Locate the cell with the specified text and output its [X, Y] center coordinate. 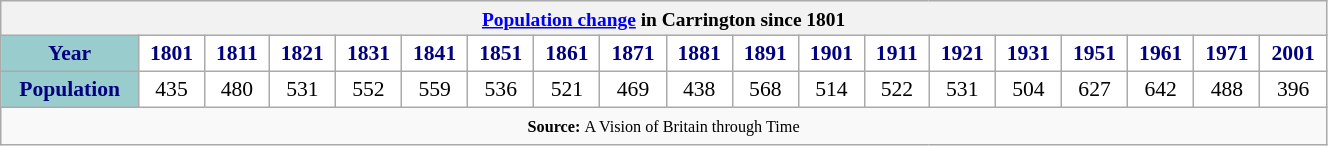
469 [633, 90]
559 [435, 90]
1931 [1028, 54]
504 [1028, 90]
1851 [501, 54]
642 [1161, 90]
1801 [171, 54]
1971 [1227, 54]
Population change in Carrington since 1801 [664, 18]
1861 [567, 54]
522 [898, 90]
627 [1094, 90]
Population [70, 90]
1901 [831, 54]
1881 [699, 54]
1911 [898, 54]
1811 [238, 54]
480 [238, 90]
1951 [1094, 54]
552 [368, 90]
396 [1294, 90]
488 [1227, 90]
1961 [1161, 54]
536 [501, 90]
1841 [435, 54]
1821 [302, 54]
1871 [633, 54]
568 [765, 90]
514 [831, 90]
Year [70, 54]
Source: A Vision of Britain through Time [664, 126]
521 [567, 90]
438 [699, 90]
1891 [765, 54]
1831 [368, 54]
435 [171, 90]
1921 [962, 54]
2001 [1294, 54]
